For the text-containing cell, return its midpoint in (x, y) coordinate format. 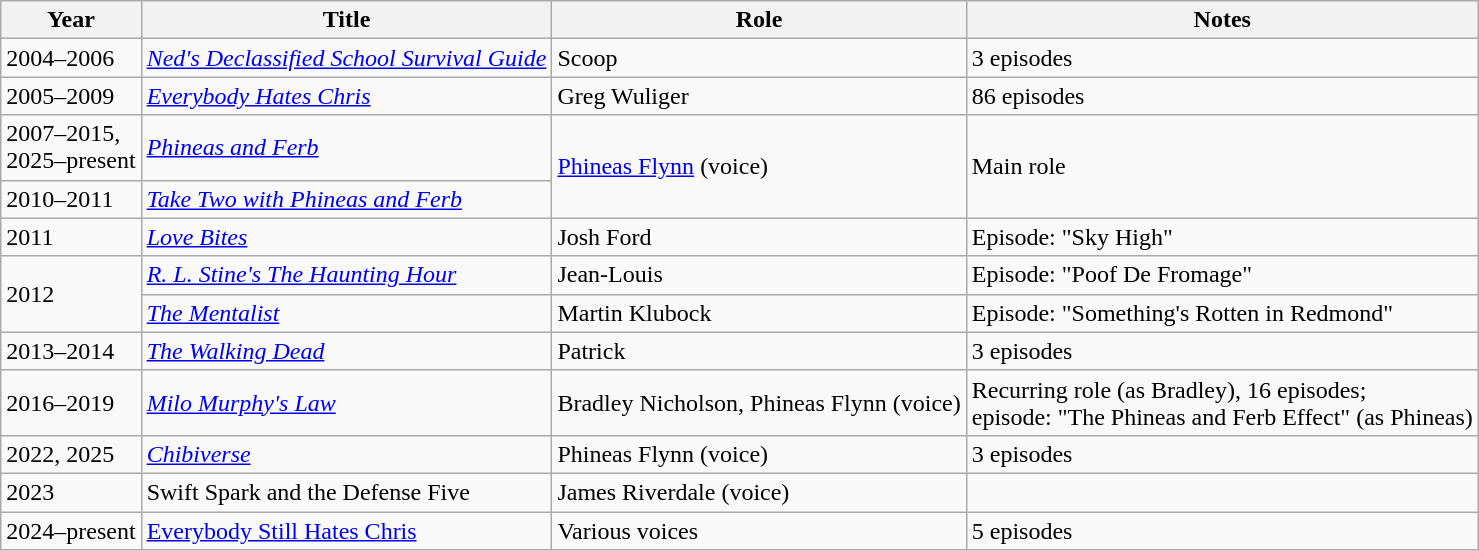
Everybody Still Hates Chris (346, 531)
Swift Spark and the Defense Five (346, 492)
Episode: "Something's Rotten in Redmond" (1222, 313)
James Riverdale (voice) (759, 492)
The Walking Dead (346, 351)
Recurring role (as Bradley), 16 episodes;episode: "The Phineas and Ferb Effect" (as Phineas) (1222, 402)
Notes (1222, 20)
2011 (71, 237)
Ned's Declassified School Survival Guide (346, 58)
Jean-Louis (759, 275)
Milo Murphy's Law (346, 402)
5 episodes (1222, 531)
2013–2014 (71, 351)
2010–2011 (71, 199)
Love Bites (346, 237)
Chibiverse (346, 454)
Patrick (759, 351)
2007–2015,2025–present (71, 148)
Various voices (759, 531)
2005–2009 (71, 96)
2012 (71, 294)
Year (71, 20)
Main role (1222, 166)
R. L. Stine's The Haunting Hour (346, 275)
Scoop (759, 58)
The Mentalist (346, 313)
Phineas and Ferb (346, 148)
Title (346, 20)
Role (759, 20)
2022, 2025 (71, 454)
Josh Ford (759, 237)
2023 (71, 492)
2004–2006 (71, 58)
2024–present (71, 531)
Episode: "Poof De Fromage" (1222, 275)
Greg Wuliger (759, 96)
Martin Klubock (759, 313)
Bradley Nicholson, Phineas Flynn (voice) (759, 402)
Everybody Hates Chris (346, 96)
86 episodes (1222, 96)
Episode: "Sky High" (1222, 237)
2016–2019 (71, 402)
Take Two with Phineas and Ferb (346, 199)
